Return [x, y] of the center of cell containing provided text 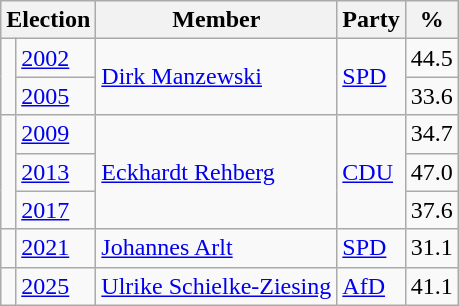
% [432, 20]
AfD [371, 286]
2009 [56, 134]
41.1 [432, 286]
Eckhardt Rehberg [216, 172]
2025 [56, 286]
31.1 [432, 248]
34.7 [432, 134]
CDU [371, 172]
2013 [56, 172]
2002 [56, 58]
Election [48, 20]
Party [371, 20]
Member [216, 20]
2017 [56, 210]
2021 [56, 248]
47.0 [432, 172]
Ulrike Schielke-Ziesing [216, 286]
37.6 [432, 210]
Dirk Manzewski [216, 77]
33.6 [432, 96]
44.5 [432, 58]
2005 [56, 96]
Johannes Arlt [216, 248]
